Search for the cell housing the specified text and yield its (x, y) center coordinate. 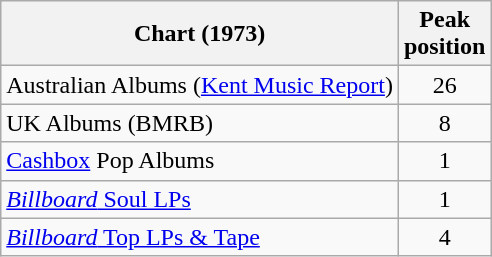
Billboard Soul LPs (200, 199)
UK Albums (BMRB) (200, 123)
Peakposition (444, 34)
Billboard Top LPs & Tape (200, 237)
4 (444, 237)
Chart (1973) (200, 34)
26 (444, 85)
Australian Albums (Kent Music Report) (200, 85)
8 (444, 123)
Cashbox Pop Albums (200, 161)
